Output the (x, y) coordinate of the center of the cell containing the given text.  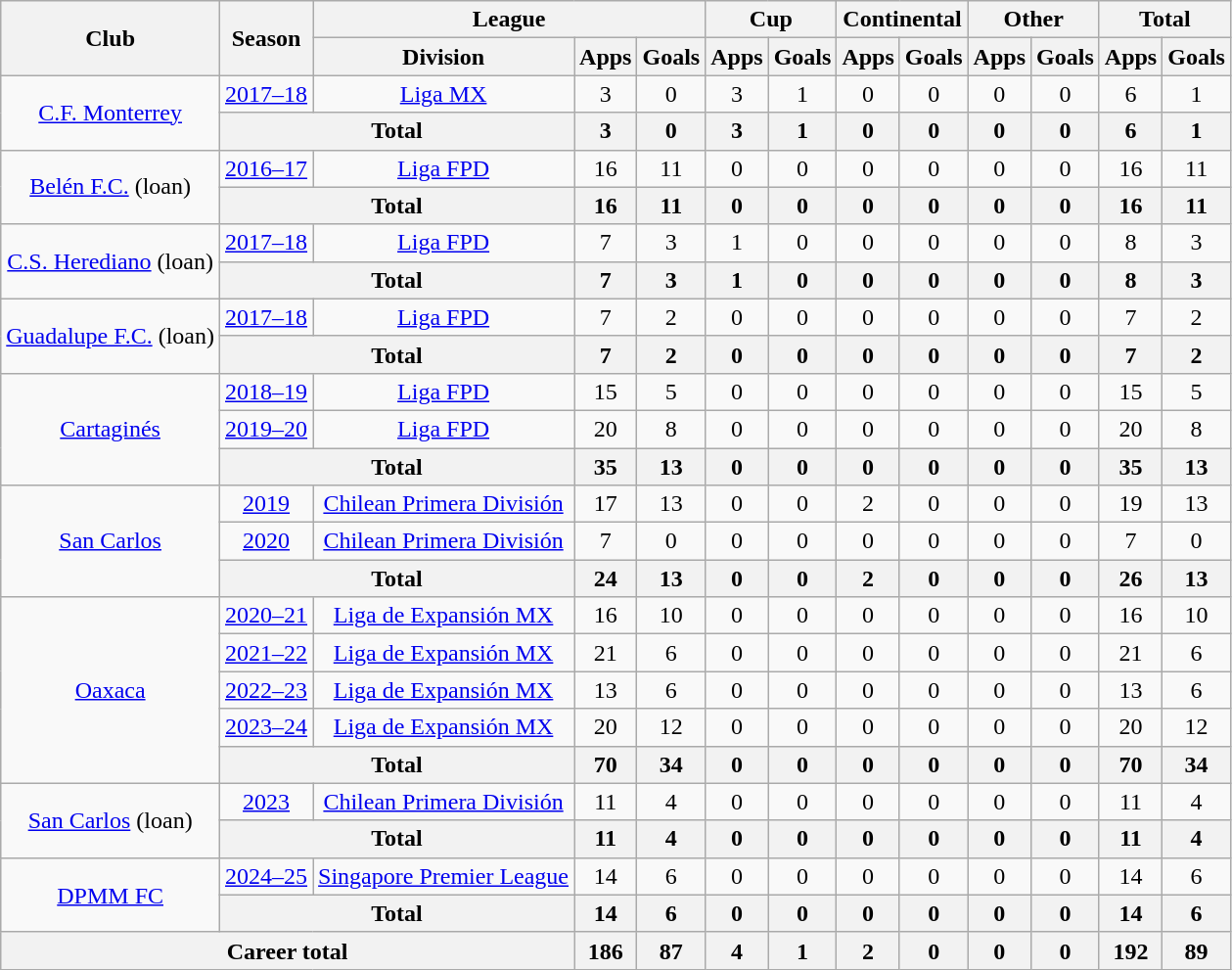
19 (1130, 504)
186 (606, 950)
Singapore Premier League (444, 876)
DPMM FC (111, 895)
Division (444, 57)
2023 (266, 802)
26 (1130, 578)
89 (1197, 950)
2016–17 (266, 168)
San Carlos (loan) (111, 820)
Cup (771, 20)
24 (606, 578)
Cartaginés (111, 429)
League (509, 20)
2020 (266, 541)
17 (606, 504)
Club (111, 38)
Oaxaca (111, 690)
2022–23 (266, 690)
192 (1130, 950)
2019–20 (266, 429)
2024–25 (266, 876)
C.F. Monterrey (111, 113)
Career total (288, 950)
2019 (266, 504)
87 (671, 950)
Guadalupe F.C. (loan) (111, 336)
Belén F.C. (loan) (111, 187)
Liga MX (444, 94)
Other (1033, 20)
2023–24 (266, 727)
C.S. Herediano (loan) (111, 261)
Season (266, 38)
2018–19 (266, 392)
2020–21 (266, 616)
2021–22 (266, 653)
Continental (902, 20)
San Carlos (111, 541)
